Extract the (X, Y) coordinate from the center of the cell holding the provided text.  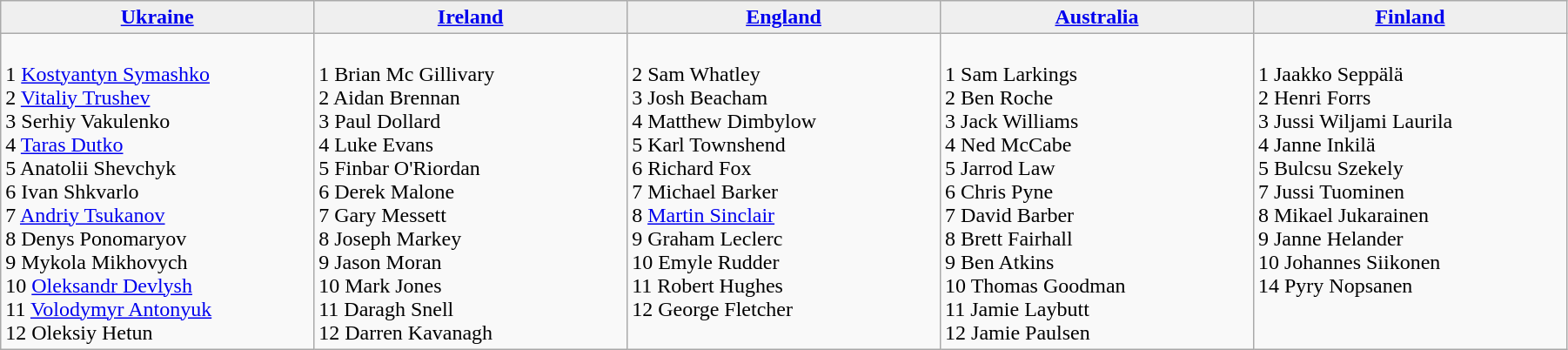
Australia (1097, 17)
Ukraine (157, 17)
Finland (1410, 17)
England (784, 17)
Ireland (471, 17)
